Locate the cell with the specified text and output its [x, y] center coordinate. 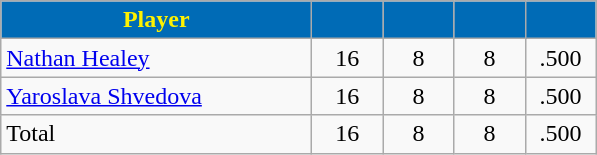
Player [156, 20]
Total [156, 134]
Nathan Healey [156, 58]
Yaroslava Shvedova [156, 96]
